Locate the cell with the specified text and output its [x, y] center coordinate. 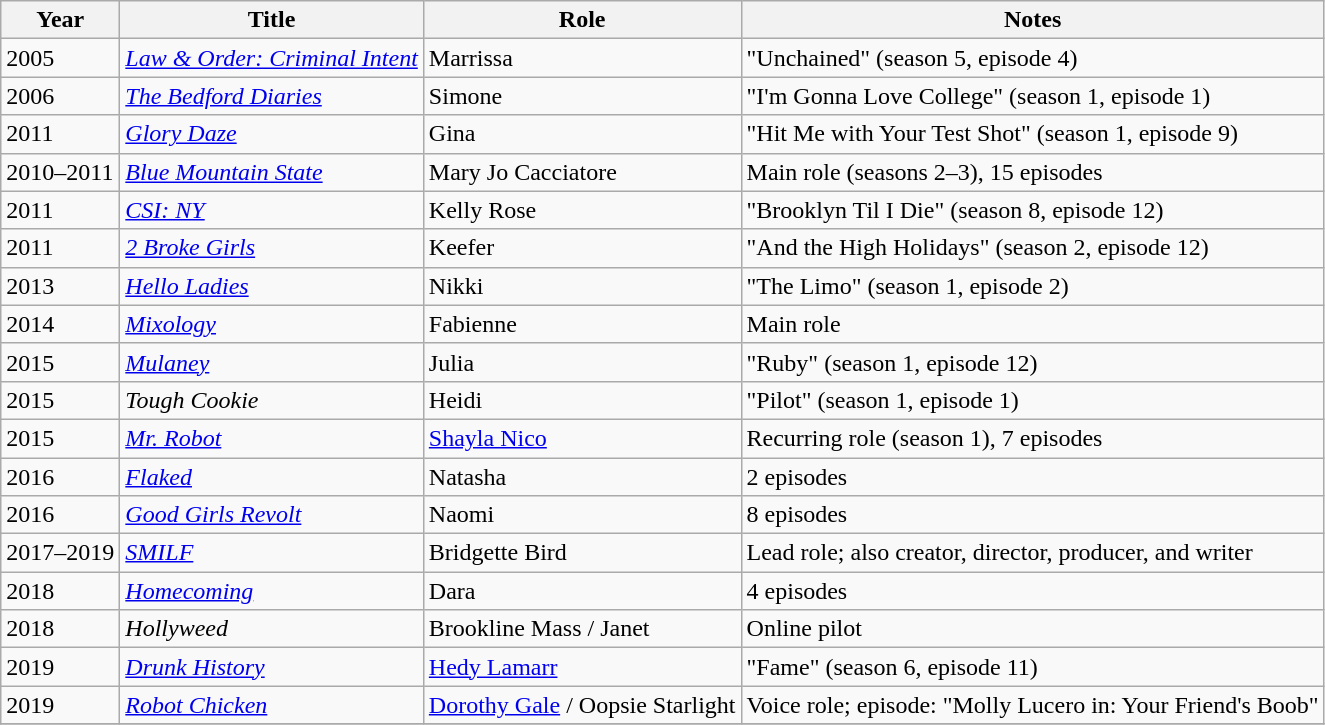
Main role (seasons 2–3), 15 episodes [1032, 172]
Nikki [582, 286]
2006 [60, 96]
8 episodes [1032, 515]
"And the High Holidays" (season 2, episode 12) [1032, 248]
Brookline Mass / Janet [582, 629]
Main role [1032, 324]
Tough Cookie [272, 400]
2 episodes [1032, 477]
The Bedford Diaries [272, 96]
CSI: NY [272, 210]
Kelly Rose [582, 210]
Lead role; also creator, director, producer, and writer [1032, 553]
"Ruby" (season 1, episode 12) [1032, 362]
Mixology [272, 324]
Fabienne [582, 324]
Hello Ladies [272, 286]
Recurring role (season 1), 7 episodes [1032, 438]
Dara [582, 591]
Shayla Nico [582, 438]
Role [582, 20]
Hollyweed [272, 629]
"The Limo" (season 1, episode 2) [1032, 286]
2 Broke Girls [272, 248]
Marrissa [582, 58]
Natasha [582, 477]
4 episodes [1032, 591]
Julia [582, 362]
Simone [582, 96]
Year [60, 20]
2010–2011 [60, 172]
2017–2019 [60, 553]
2014 [60, 324]
Voice role; episode: "Molly Lucero in: Your Friend's Boob" [1032, 705]
Keefer [582, 248]
"Pilot" (season 1, episode 1) [1032, 400]
Glory Daze [272, 134]
Mr. Robot [272, 438]
Gina [582, 134]
"Brooklyn Til I Die" (season 8, episode 12) [1032, 210]
Good Girls Revolt [272, 515]
"Fame" (season 6, episode 11) [1032, 667]
2005 [60, 58]
Heidi [582, 400]
Robot Chicken [272, 705]
Hedy Lamarr [582, 667]
"I'm Gonna Love College" (season 1, episode 1) [1032, 96]
Online pilot [1032, 629]
"Unchained" (season 5, episode 4) [1032, 58]
Naomi [582, 515]
Mary Jo Cacciatore [582, 172]
"Hit Me with Your Test Shot" (season 1, episode 9) [1032, 134]
Drunk History [272, 667]
SMILF [272, 553]
Title [272, 20]
Blue Mountain State [272, 172]
Bridgette Bird [582, 553]
Mulaney [272, 362]
Flaked [272, 477]
2013 [60, 286]
Homecoming [272, 591]
Dorothy Gale / Oopsie Starlight [582, 705]
Notes [1032, 20]
Law & Order: Criminal Intent [272, 58]
